Identify which cell holds the provided text, then report its [x, y] central coordinate. 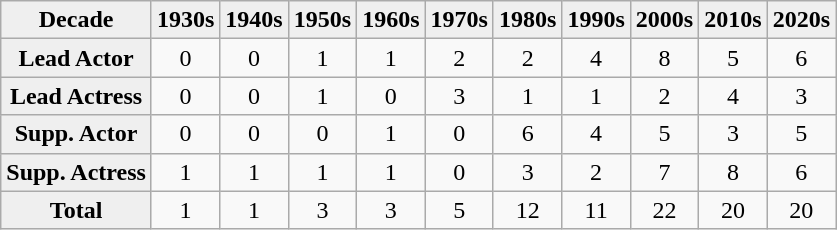
22 [664, 210]
Supp. Actress [76, 172]
Total [76, 210]
2020s [801, 20]
Supp. Actor [76, 134]
7 [664, 172]
1980s [527, 20]
Decade [76, 20]
1940s [254, 20]
Lead Actress [76, 96]
1960s [391, 20]
Lead Actor [76, 58]
1970s [459, 20]
1930s [185, 20]
11 [596, 210]
1950s [322, 20]
1990s [596, 20]
2010s [733, 20]
12 [527, 210]
2000s [664, 20]
